Identify which cell holds the provided text, then report its [X, Y] central coordinate. 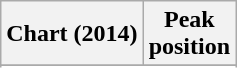
Chart (2014) [72, 34]
Peakposition [189, 34]
